Detect which cell encompasses the target text, then output its (X, Y) center coordinate. 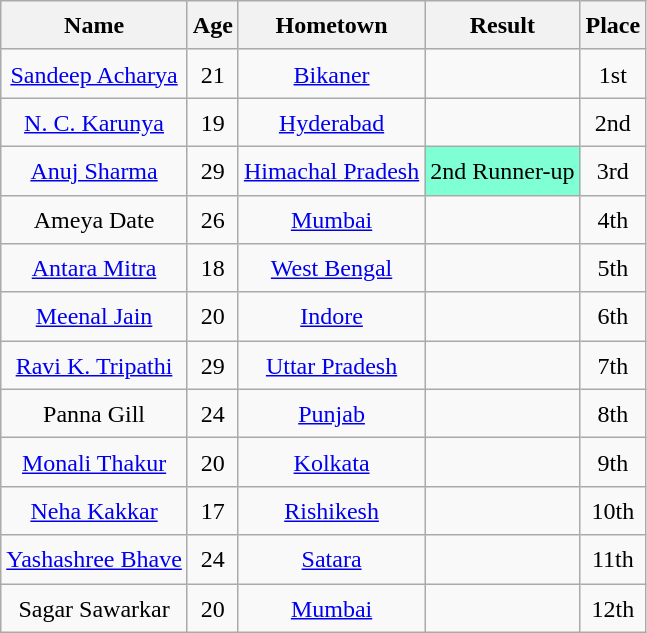
Monali Thakur (94, 462)
Meenal Jain (94, 316)
6th (613, 316)
Yashashree Bhave (94, 560)
Satara (331, 560)
Bikaner (331, 74)
Hometown (331, 26)
7th (613, 366)
Ameya Date (94, 220)
Result (502, 26)
10th (613, 510)
Antara Mitra (94, 268)
Himachal Pradesh (331, 170)
8th (613, 414)
Uttar Pradesh (331, 366)
Neha Kakkar (94, 510)
Panna Gill (94, 414)
11th (613, 560)
18 (212, 268)
1st (613, 74)
Hyderabad (331, 122)
Punjab (331, 414)
4th (613, 220)
17 (212, 510)
Ravi K. Tripathi (94, 366)
Name (94, 26)
Age (212, 26)
26 (212, 220)
2nd Runner-up (502, 170)
2nd (613, 122)
5th (613, 268)
21 (212, 74)
3rd (613, 170)
12th (613, 608)
Place (613, 26)
19 (212, 122)
N. C. Karunya (94, 122)
9th (613, 462)
Indore (331, 316)
Rishikesh (331, 510)
Sandeep Acharya (94, 74)
West Bengal (331, 268)
Sagar Sawarkar (94, 608)
Kolkata (331, 462)
Anuj Sharma (94, 170)
